Search for the cell housing the specified text and yield its (X, Y) center coordinate. 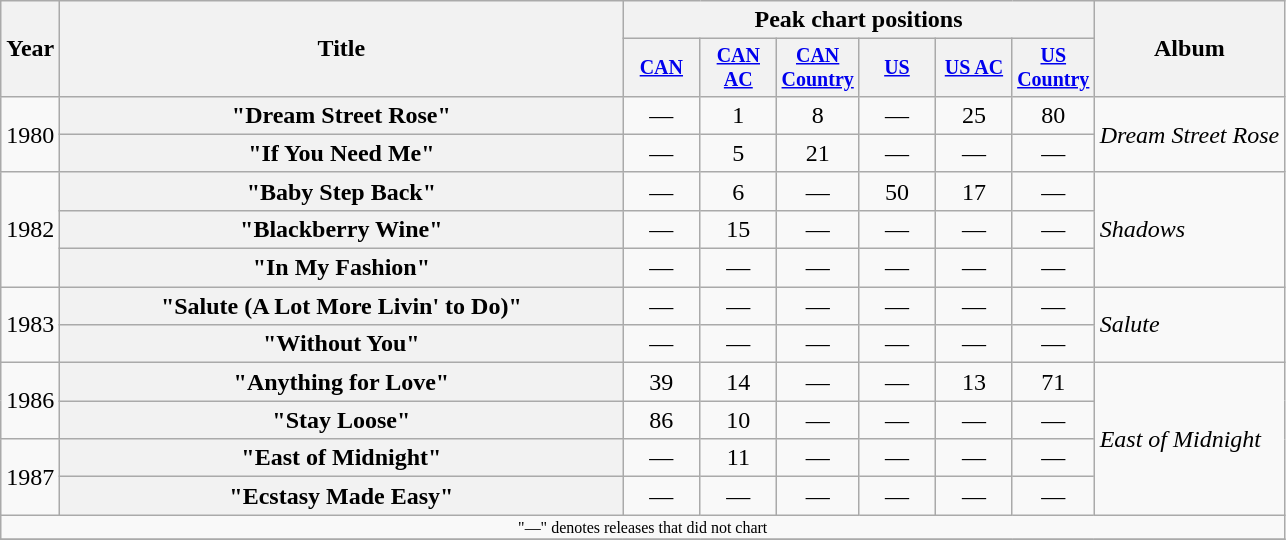
17 (974, 191)
CAN AC (738, 68)
13 (974, 382)
"In My Fashion" (342, 268)
"Salute (A Lot More Livin' to Do)" (342, 306)
25 (974, 115)
US AC (974, 68)
Album (1190, 49)
5 (738, 153)
39 (662, 382)
6 (738, 191)
"East of Midnight" (342, 458)
50 (896, 191)
"Dream Street Rose" (342, 115)
"Without You" (342, 344)
"If You Need Me" (342, 153)
US (896, 68)
86 (662, 420)
1986 (30, 401)
71 (1053, 382)
11 (738, 458)
21 (818, 153)
15 (738, 229)
CAN (662, 68)
CAN Country (818, 68)
8 (818, 115)
Title (342, 49)
10 (738, 420)
"Ecstasy Made Easy" (342, 496)
80 (1053, 115)
1982 (30, 229)
1980 (30, 134)
Peak chart positions (858, 20)
"—" denotes releases that did not chart (643, 527)
1 (738, 115)
"Stay Loose" (342, 420)
"Anything for Love" (342, 382)
"Baby Step Back" (342, 191)
Year (30, 49)
Shadows (1190, 229)
1983 (30, 325)
1987 (30, 477)
"Blackberry Wine" (342, 229)
Salute (1190, 325)
Dream Street Rose (1190, 134)
US Country (1053, 68)
East of Midnight (1190, 439)
14 (738, 382)
